Output the (X, Y) coordinate of the center of the cell containing the given text.  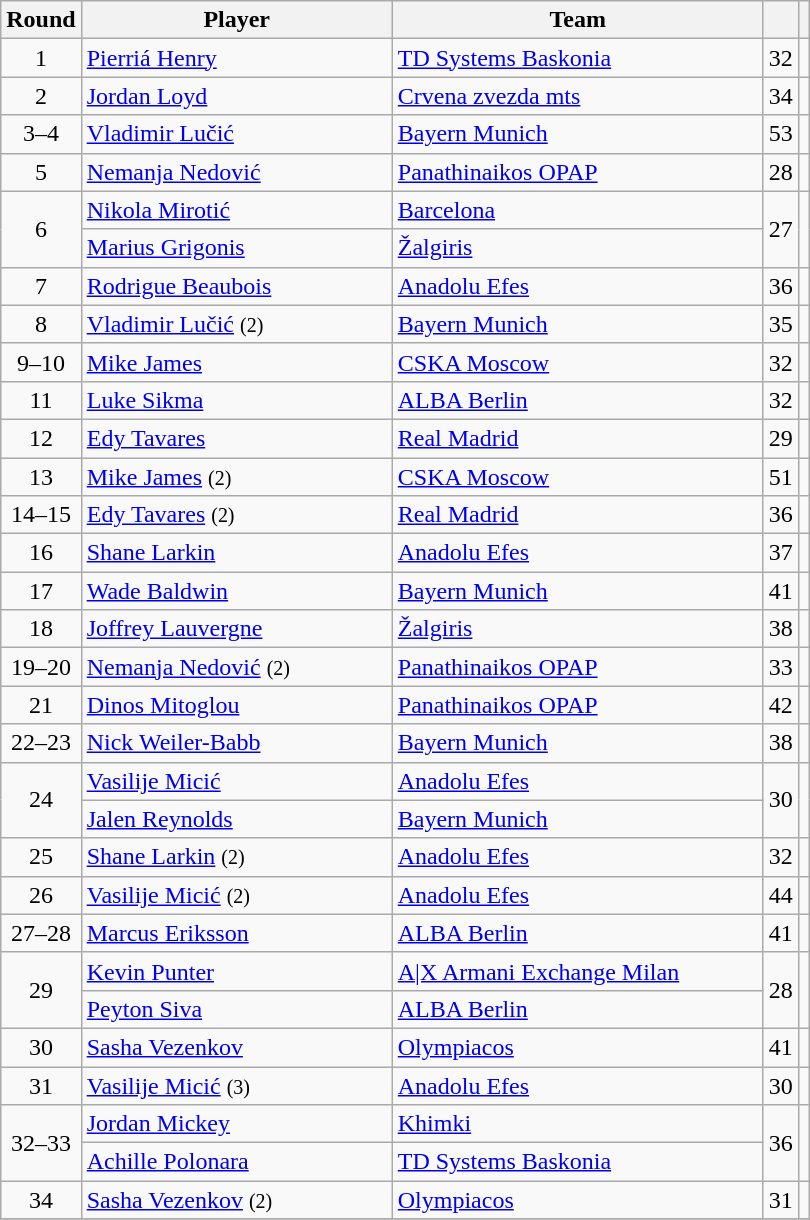
5 (41, 172)
Dinos Mitoglou (236, 705)
Sasha Vezenkov (236, 1047)
Nikola Mirotić (236, 210)
Nemanja Nedović (2) (236, 667)
Sasha Vezenkov (2) (236, 1200)
33 (780, 667)
9–10 (41, 362)
1 (41, 58)
21 (41, 705)
Vasilije Micić (2) (236, 895)
19–20 (41, 667)
11 (41, 400)
Pierriá Henry (236, 58)
42 (780, 705)
14–15 (41, 515)
Shane Larkin (236, 553)
51 (780, 477)
Player (236, 20)
Achille Polonara (236, 1162)
26 (41, 895)
3–4 (41, 134)
Mike James (2) (236, 477)
44 (780, 895)
13 (41, 477)
Joffrey Lauvergne (236, 629)
Wade Baldwin (236, 591)
12 (41, 438)
Round (41, 20)
Marius Grigonis (236, 248)
Khimki (578, 1124)
Luke Sikma (236, 400)
Vladimir Lučić (236, 134)
Kevin Punter (236, 971)
22–23 (41, 743)
27 (780, 229)
18 (41, 629)
8 (41, 324)
Jordan Mickey (236, 1124)
17 (41, 591)
Nick Weiler-Babb (236, 743)
Vladimir Lučić (2) (236, 324)
53 (780, 134)
Jalen Reynolds (236, 819)
16 (41, 553)
Vasilije Micić (3) (236, 1085)
37 (780, 553)
Crvena zvezda mts (578, 96)
Team (578, 20)
Edy Tavares (2) (236, 515)
6 (41, 229)
Mike James (236, 362)
Jordan Loyd (236, 96)
Rodrigue Beaubois (236, 286)
25 (41, 857)
Shane Larkin (2) (236, 857)
32–33 (41, 1143)
Vasilije Micić (236, 781)
Nemanja Nedović (236, 172)
Barcelona (578, 210)
Edy Tavares (236, 438)
24 (41, 800)
Peyton Siva (236, 1009)
Marcus Eriksson (236, 933)
7 (41, 286)
2 (41, 96)
35 (780, 324)
A|X Armani Exchange Milan (578, 971)
27–28 (41, 933)
